Determine the [x, y] coordinate at the center of the cell enclosing the given text.  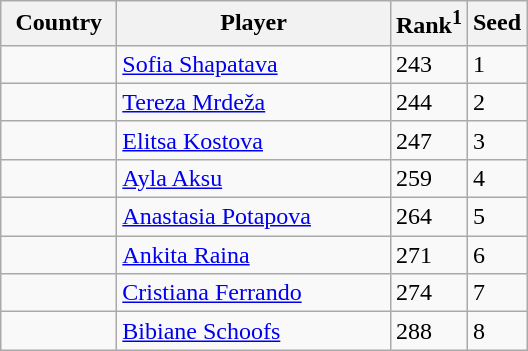
Tereza Mrdeža [254, 102]
2 [496, 102]
Seed [496, 24]
Player [254, 24]
259 [428, 178]
274 [428, 293]
Sofia Shapatava [254, 64]
Rank1 [428, 24]
5 [496, 217]
Ankita Raina [254, 255]
288 [428, 331]
1 [496, 64]
8 [496, 331]
Anastasia Potapova [254, 217]
Country [59, 24]
243 [428, 64]
264 [428, 217]
6 [496, 255]
Cristiana Ferrando [254, 293]
Elitsa Kostova [254, 140]
247 [428, 140]
4 [496, 178]
244 [428, 102]
Bibiane Schoofs [254, 331]
3 [496, 140]
7 [496, 293]
Ayla Aksu [254, 178]
271 [428, 255]
